Return the (X, Y) coordinate for the center point of the cell that contains the specified text.  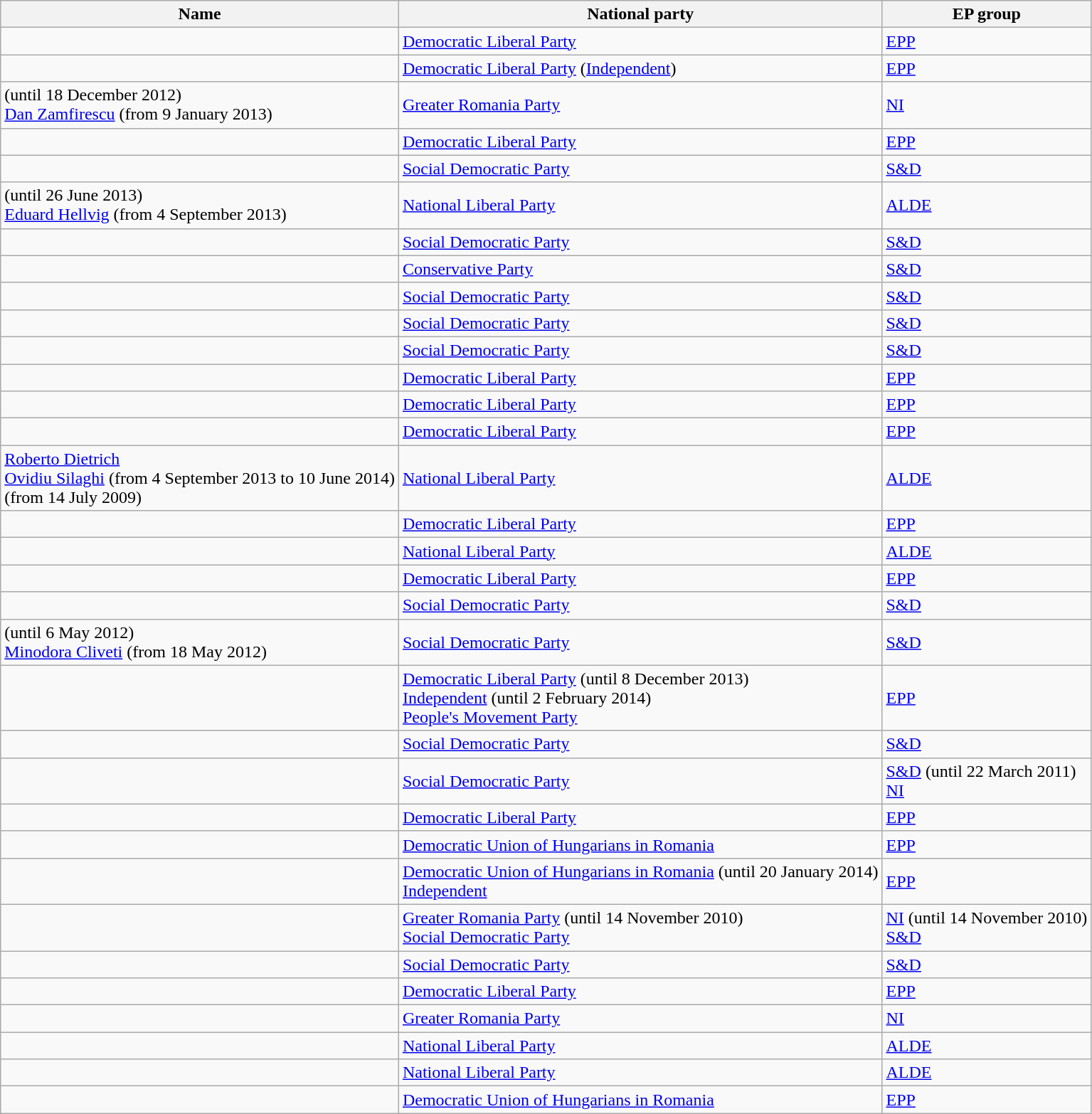
(until 26 June 2013)Eduard Hellvig (from 4 September 2013) (200, 205)
(until 18 December 2012)Dan Zamfirescu (from 9 January 2013) (200, 105)
National party (640, 14)
EP group (987, 14)
Democratic Union of Hungarians in Romania (until 20 January 2014) Independent (640, 881)
Roberto DietrichOvidiu Silaghi (from 4 September 2013 to 10 June 2014) (from 14 July 2009) (200, 478)
Conservative Party (640, 269)
NI (until 14 November 2010) S&D (987, 928)
Greater Romania Party (until 14 November 2010) Social Democratic Party (640, 928)
Democratic Liberal Party (Independent) (640, 68)
S&D (until 22 March 2011) NI (987, 781)
Democratic Liberal Party (until 8 December 2013) Independent (until 2 February 2014) People's Movement Party (640, 698)
Name (200, 14)
(until 6 May 2012)Minodora Cliveti (from 18 May 2012) (200, 642)
